From the cell containing the given text, extract its center point as (X, Y) coordinate. 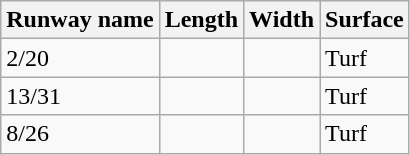
Runway name (80, 20)
Surface (365, 20)
Length (201, 20)
Width (282, 20)
13/31 (80, 96)
2/20 (80, 58)
8/26 (80, 134)
